Locate the cell with the specified text and output its [X, Y] center coordinate. 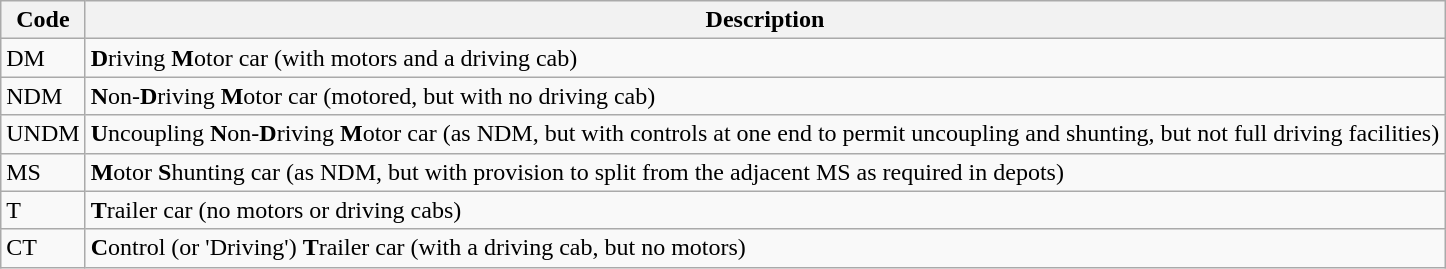
CT [43, 248]
Trailer car (no motors or driving cabs) [765, 210]
NDM [43, 96]
T [43, 210]
Driving Motor car (with motors and a driving cab) [765, 58]
Control (or 'Driving') Trailer car (with a driving cab, but no motors) [765, 248]
DM [43, 58]
UNDM [43, 134]
MS [43, 172]
Non-Driving Motor car (motored, but with no driving cab) [765, 96]
Motor Shunting car (as NDM, but with provision to split from the adjacent MS as required in depots) [765, 172]
Uncoupling Non-Driving Motor car (as NDM, but with controls at one end to permit uncoupling and shunting, but not full driving facilities) [765, 134]
Description [765, 20]
Code [43, 20]
